Search for the cell housing the specified text and yield its (X, Y) center coordinate. 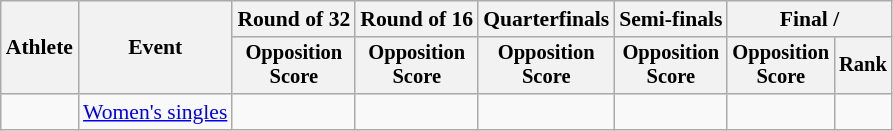
Event (155, 48)
Semi-finals (670, 19)
Rank (863, 66)
Round of 16 (416, 19)
Final / (809, 19)
Athlete (40, 48)
Quarterfinals (546, 19)
Round of 32 (294, 19)
Women's singles (155, 112)
